From the cell containing the given text, extract its center point as [x, y] coordinate. 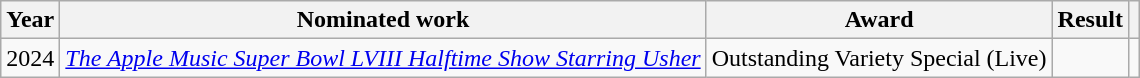
The Apple Music Super Bowl LVIII Halftime Show Starring Usher [383, 58]
Nominated work [383, 20]
Award [879, 20]
2024 [30, 58]
Result [1090, 20]
Outstanding Variety Special (Live) [879, 58]
Year [30, 20]
